Capture the cell that displays the provided text and extract its [X, Y] central coordinate. 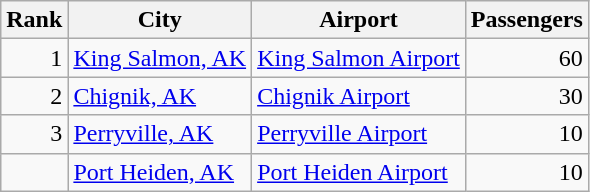
King Salmon, AK [160, 58]
Passengers [526, 20]
30 [526, 96]
1 [34, 58]
Chignik Airport [359, 96]
60 [526, 58]
City [160, 20]
Perryville, AK [160, 134]
2 [34, 96]
Perryville Airport [359, 134]
Port Heiden, AK [160, 172]
Rank [34, 20]
Chignik, AK [160, 96]
3 [34, 134]
Port Heiden Airport [359, 172]
Airport [359, 20]
King Salmon Airport [359, 58]
